Pinpoint the cell where the given text exists, returning its [X, Y] midpoint coordinate. 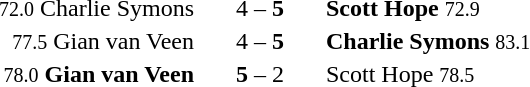
4 – 5 [260, 41]
